Determine the (x, y) coordinate at the center of the cell enclosing the given text.  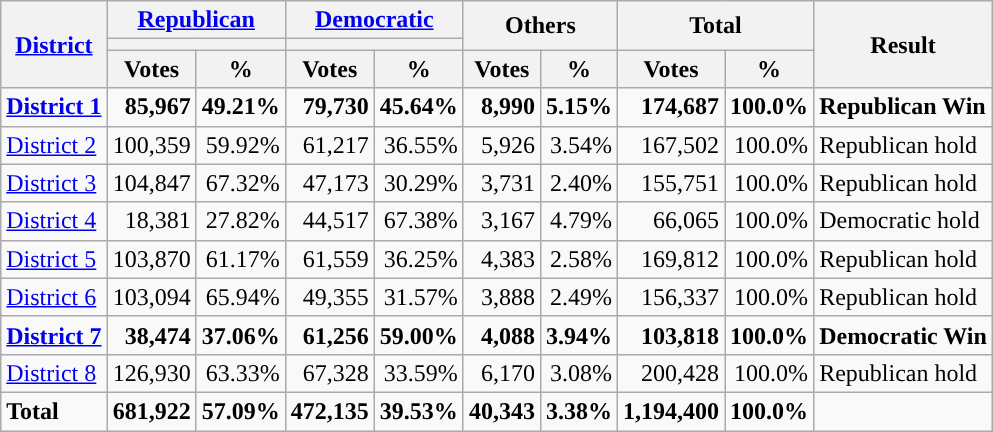
49.21% (240, 107)
65.94% (240, 297)
3.08% (578, 373)
200,428 (670, 373)
2.49% (578, 297)
District 3 (54, 183)
39.53% (418, 411)
155,751 (670, 183)
Democratic Win (904, 335)
67.32% (240, 183)
104,847 (152, 183)
Democratic (374, 20)
61,256 (330, 335)
47,173 (330, 183)
30.29% (418, 183)
5,926 (502, 145)
Others (540, 26)
2.58% (578, 259)
27.82% (240, 221)
3,731 (502, 183)
District 2 (54, 145)
District 5 (54, 259)
100,359 (152, 145)
45.64% (418, 107)
103,818 (670, 335)
18,381 (152, 221)
44,517 (330, 221)
District 4 (54, 221)
37.06% (240, 335)
3,167 (502, 221)
681,922 (152, 411)
4,088 (502, 335)
156,337 (670, 297)
District 7 (54, 335)
59.92% (240, 145)
3,888 (502, 297)
4.79% (578, 221)
District (54, 44)
3.94% (578, 335)
1,194,400 (670, 411)
District 6 (54, 297)
174,687 (670, 107)
4,383 (502, 259)
40,343 (502, 411)
59.00% (418, 335)
District 8 (54, 373)
Republican (196, 20)
36.25% (418, 259)
2.40% (578, 183)
169,812 (670, 259)
6,170 (502, 373)
57.09% (240, 411)
61,559 (330, 259)
5.15% (578, 107)
63.33% (240, 373)
85,967 (152, 107)
3.38% (578, 411)
126,930 (152, 373)
79,730 (330, 107)
49,355 (330, 297)
38,474 (152, 335)
61,217 (330, 145)
31.57% (418, 297)
67.38% (418, 221)
Democratic hold (904, 221)
Result (904, 44)
472,135 (330, 411)
103,870 (152, 259)
103,094 (152, 297)
District 1 (54, 107)
67,328 (330, 373)
Republican Win (904, 107)
36.55% (418, 145)
61.17% (240, 259)
8,990 (502, 107)
33.59% (418, 373)
3.54% (578, 145)
167,502 (670, 145)
66,065 (670, 221)
